Capture the cell that displays the provided text and extract its [X, Y] central coordinate. 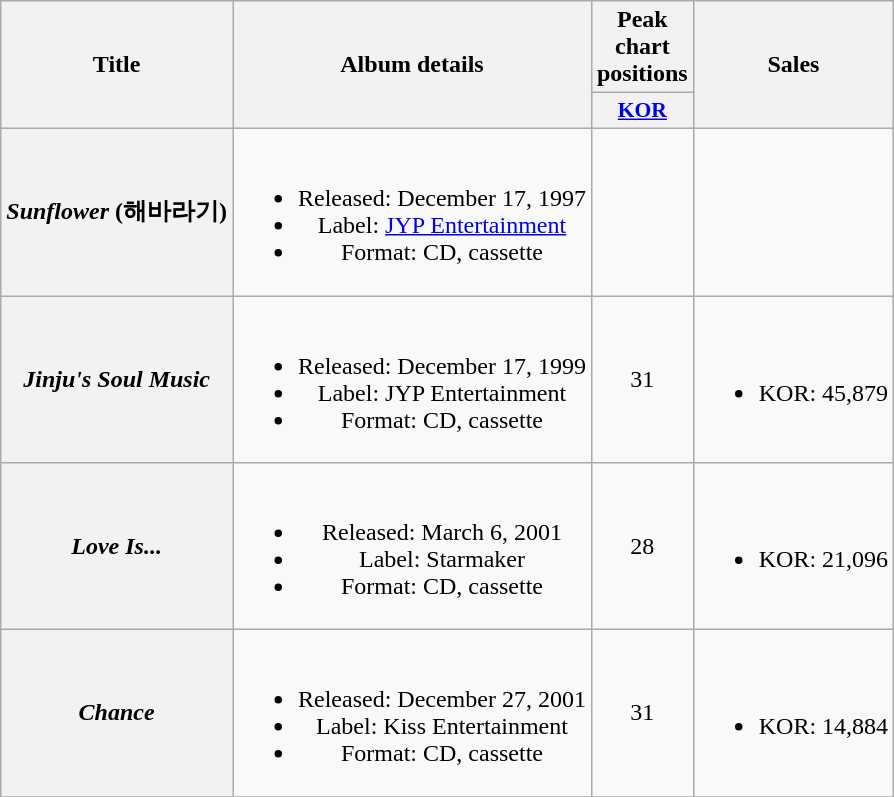
Released: December 17, 1997Label: JYP EntertainmentFormat: CD, cassette [412, 212]
Album details [412, 65]
Released: December 27, 2001Label: Kiss EntertainmentFormat: CD, cassette [412, 714]
Sunflower (해바라기) [117, 212]
KOR [642, 111]
Released: December 17, 1999Label: JYP EntertainmentFormat: CD, cassette [412, 380]
KOR: 14,884 [793, 714]
Sales [793, 65]
28 [642, 546]
Love Is... [117, 546]
Jinju's Soul Music [117, 380]
Peak chart positions [642, 47]
KOR: 45,879 [793, 380]
Released: March 6, 2001Label: StarmakerFormat: CD, cassette [412, 546]
KOR: 21,096 [793, 546]
Chance [117, 714]
Title [117, 65]
